Search for the cell housing the specified text and yield its [x, y] center coordinate. 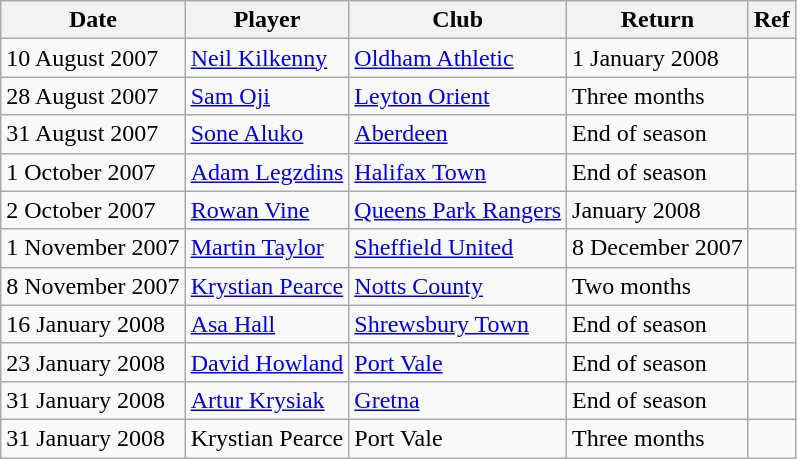
Shrewsbury Town [458, 324]
Player [267, 20]
Rowan Vine [267, 210]
23 January 2008 [93, 362]
Martin Taylor [267, 248]
Queens Park Rangers [458, 210]
Leyton Orient [458, 96]
Date [93, 20]
Adam Legzdins [267, 172]
8 November 2007 [93, 286]
Return [658, 20]
Ref [772, 20]
28 August 2007 [93, 96]
31 August 2007 [93, 134]
16 January 2008 [93, 324]
Asa Hall [267, 324]
Sone Aluko [267, 134]
Halifax Town [458, 172]
1 October 2007 [93, 172]
2 October 2007 [93, 210]
Oldham Athletic [458, 58]
8 December 2007 [658, 248]
Gretna [458, 400]
Aberdeen [458, 134]
Artur Krysiak [267, 400]
Two months [658, 286]
Club [458, 20]
January 2008 [658, 210]
Sam Oji [267, 96]
Neil Kilkenny [267, 58]
David Howland [267, 362]
1 November 2007 [93, 248]
Sheffield United [458, 248]
1 January 2008 [658, 58]
10 August 2007 [93, 58]
Notts County [458, 286]
